Identify which cell holds the provided text, then report its [x, y] central coordinate. 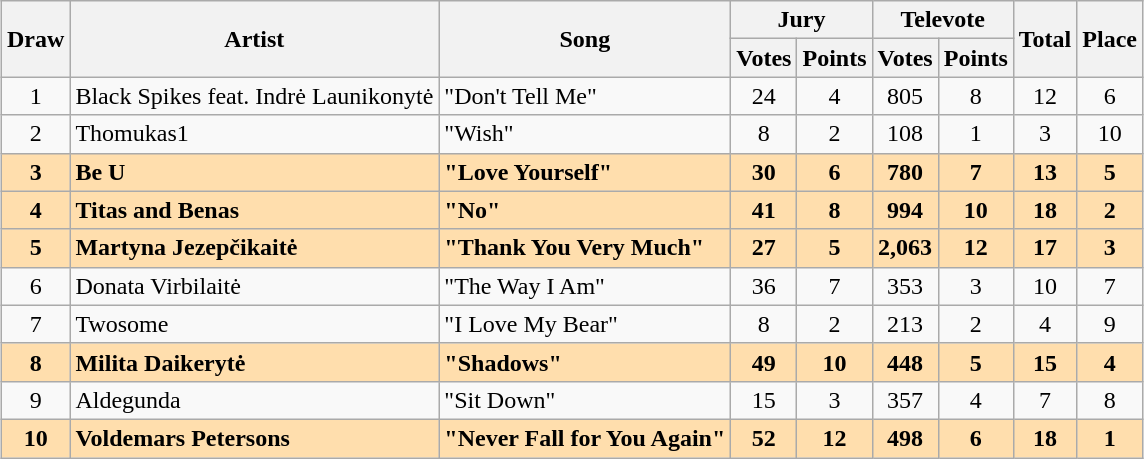
Be U [254, 172]
213 [905, 324]
49 [764, 362]
24 [764, 96]
"Love Yourself" [585, 172]
"Thank You Very Much" [585, 248]
Titas and Benas [254, 210]
"The Way I Am" [585, 286]
36 [764, 286]
Total [1045, 39]
"I Love My Bear" [585, 324]
"Sit Down" [585, 400]
Black Spikes feat. Indrė Launikonytė [254, 96]
448 [905, 362]
Jury [802, 20]
Milita Daikerytė [254, 362]
108 [905, 134]
Place [1110, 39]
27 [764, 248]
780 [905, 172]
Song [585, 39]
Thomukas1 [254, 134]
Artist [254, 39]
2,063 [905, 248]
353 [905, 286]
17 [1045, 248]
52 [764, 438]
994 [905, 210]
Televote [942, 20]
Draw [35, 39]
30 [764, 172]
Twosome [254, 324]
41 [764, 210]
Martyna Jezepčikaitė [254, 248]
"Don't Tell Me" [585, 96]
Voldemars Petersons [254, 438]
"Wish" [585, 134]
498 [905, 438]
13 [1045, 172]
Aldegunda [254, 400]
Donata Virbilaitė [254, 286]
"Shadows" [585, 362]
357 [905, 400]
"No" [585, 210]
805 [905, 96]
"Never Fall for You Again" [585, 438]
